Provide the [x, y] coordinate of the cell's center where the given text is located.  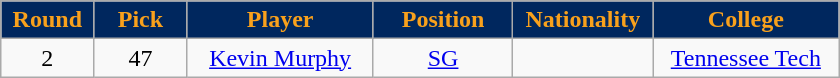
2 [48, 58]
Kevin Murphy [280, 58]
47 [140, 58]
Pick [140, 20]
SG [443, 58]
Position [443, 20]
Tennessee Tech [746, 58]
College [746, 20]
Nationality [583, 20]
Player [280, 20]
Round [48, 20]
